Locate the cell with the specified text and output its (X, Y) center coordinate. 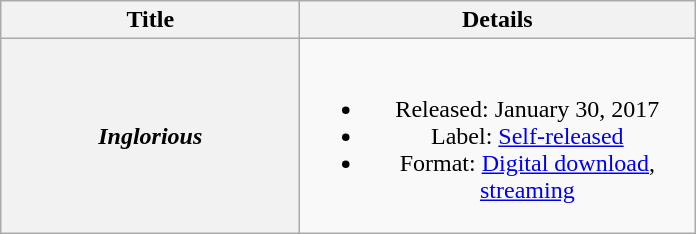
Inglorious (150, 136)
Details (498, 20)
Released: January 30, 2017Label: Self-releasedFormat: Digital download, streaming (498, 136)
Title (150, 20)
